Output the (x, y) coordinate of the center of the cell containing the given text.  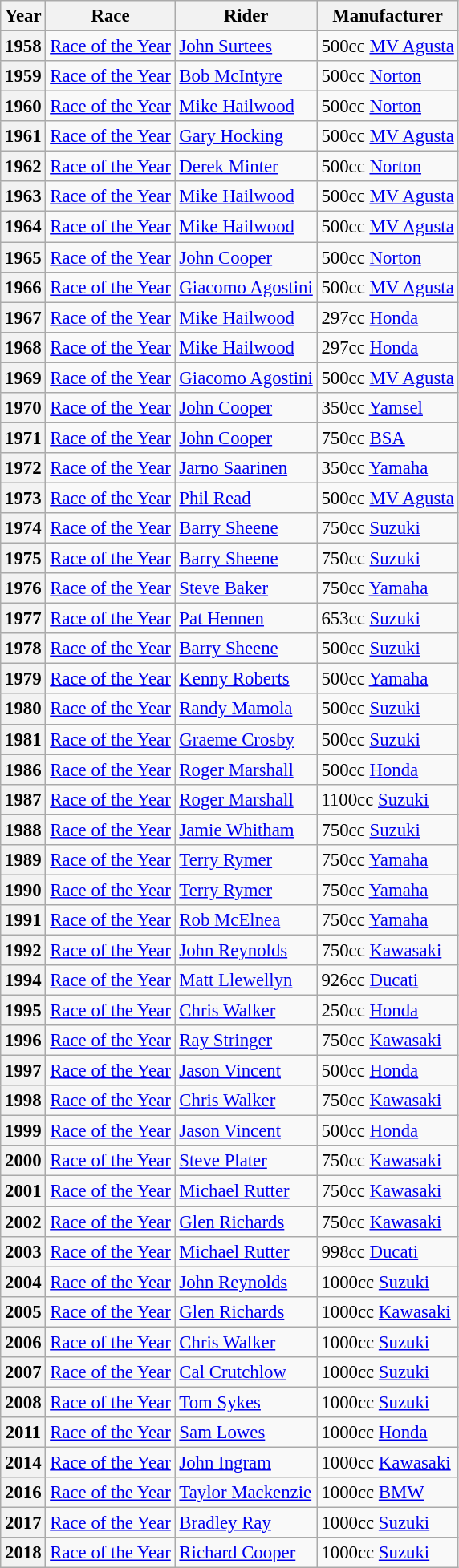
Graeme Crosby (246, 739)
Bob McIntyre (246, 76)
350cc Yamsel (388, 408)
1995 (23, 1011)
Rider (246, 16)
1978 (23, 649)
2016 (23, 1493)
750cc BSA (388, 438)
1996 (23, 1041)
1988 (23, 830)
1974 (23, 528)
Ray Stringer (246, 1041)
1970 (23, 408)
2001 (23, 1191)
Matt Llewellyn (246, 980)
2006 (23, 1342)
1958 (23, 46)
1994 (23, 980)
John Ingram (246, 1462)
1975 (23, 559)
1972 (23, 468)
Year (23, 16)
2000 (23, 1162)
Gary Hocking (246, 136)
1979 (23, 679)
2018 (23, 1553)
1960 (23, 107)
1986 (23, 770)
1976 (23, 588)
2017 (23, 1523)
250cc Honda (388, 1011)
1989 (23, 860)
2004 (23, 1282)
Taylor Mackenzie (246, 1493)
Jamie Whitham (246, 830)
1000cc BMW (388, 1493)
Cal Crutchlow (246, 1372)
1987 (23, 799)
1991 (23, 920)
1965 (23, 257)
Steve Plater (246, 1162)
Kenny Roberts (246, 679)
Jarno Saarinen (246, 468)
2005 (23, 1311)
1981 (23, 739)
Randy Mamola (246, 709)
1962 (23, 167)
Derek Minter (246, 167)
1968 (23, 347)
1966 (23, 287)
2011 (23, 1433)
1998 (23, 1101)
Tom Sykes (246, 1402)
1992 (23, 950)
Race (111, 16)
2007 (23, 1372)
1100cc Suzuki (388, 799)
2003 (23, 1251)
1961 (23, 136)
2002 (23, 1222)
1963 (23, 196)
Bradley Ray (246, 1523)
1973 (23, 498)
1990 (23, 890)
Sam Lowes (246, 1433)
1999 (23, 1131)
1980 (23, 709)
926cc Ducati (388, 980)
350cc Yamaha (388, 468)
Richard Cooper (246, 1553)
Rob McElnea (246, 920)
1977 (23, 619)
1959 (23, 76)
1967 (23, 317)
John Surtees (246, 46)
653cc Suzuki (388, 619)
Phil Read (246, 498)
1971 (23, 438)
1000cc Honda (388, 1433)
Manufacturer (388, 16)
1964 (23, 227)
2014 (23, 1462)
2008 (23, 1402)
Steve Baker (246, 588)
Pat Hennen (246, 619)
1997 (23, 1071)
1969 (23, 378)
500cc Yamaha (388, 679)
998cc Ducati (388, 1251)
